Capture the cell that displays the provided text and extract its [X, Y] central coordinate. 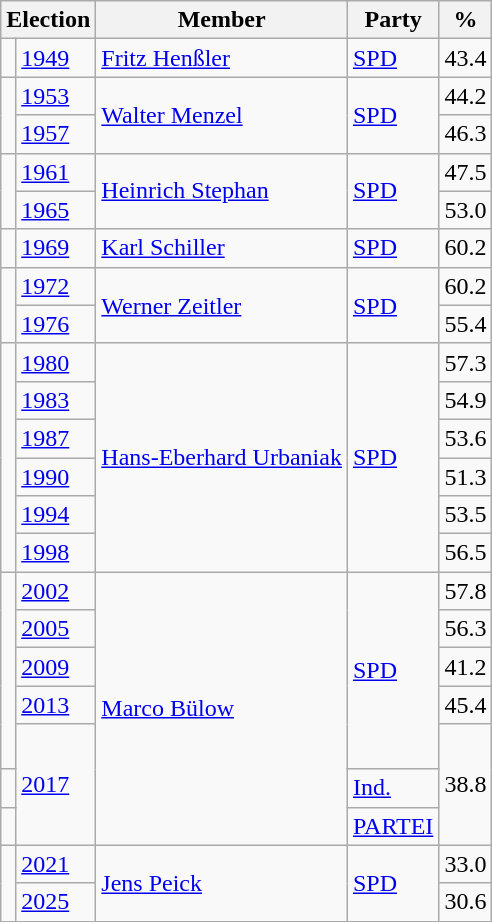
41.2 [466, 667]
47.5 [466, 172]
2025 [56, 902]
57.3 [466, 362]
53.0 [466, 210]
1994 [56, 515]
Werner Zeitler [222, 305]
1987 [56, 438]
1969 [56, 248]
% [466, 20]
Marco Bülow [222, 708]
2009 [56, 667]
PARTEI [392, 826]
1953 [56, 96]
1949 [56, 58]
1957 [56, 134]
51.3 [466, 477]
Walter Menzel [222, 115]
1965 [56, 210]
44.2 [466, 96]
Fritz Henßler [222, 58]
Karl Schiller [222, 248]
2021 [56, 864]
2017 [56, 784]
43.4 [466, 58]
1998 [56, 553]
30.6 [466, 902]
53.6 [466, 438]
Jens Peick [222, 883]
33.0 [466, 864]
57.8 [466, 591]
1983 [56, 400]
38.8 [466, 784]
54.9 [466, 400]
1990 [56, 477]
53.5 [466, 515]
Election [48, 20]
1972 [56, 286]
1980 [56, 362]
2002 [56, 591]
1976 [56, 324]
46.3 [466, 134]
45.4 [466, 705]
55.4 [466, 324]
Member [222, 20]
56.5 [466, 553]
56.3 [466, 629]
2005 [56, 629]
Ind. [392, 788]
1961 [56, 172]
Party [392, 20]
Heinrich Stephan [222, 191]
Hans-Eberhard Urbaniak [222, 457]
2013 [56, 705]
